Output the (X, Y) coordinate of the center of the cell containing the given text.  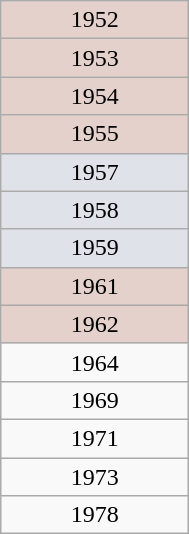
1957 (95, 172)
1954 (95, 96)
1955 (95, 134)
1952 (95, 20)
1962 (95, 324)
1953 (95, 58)
1978 (95, 515)
1959 (95, 248)
1971 (95, 438)
1961 (95, 286)
1964 (95, 362)
1958 (95, 210)
1973 (95, 477)
1969 (95, 400)
